Return [x, y] of the center of cell containing provided text 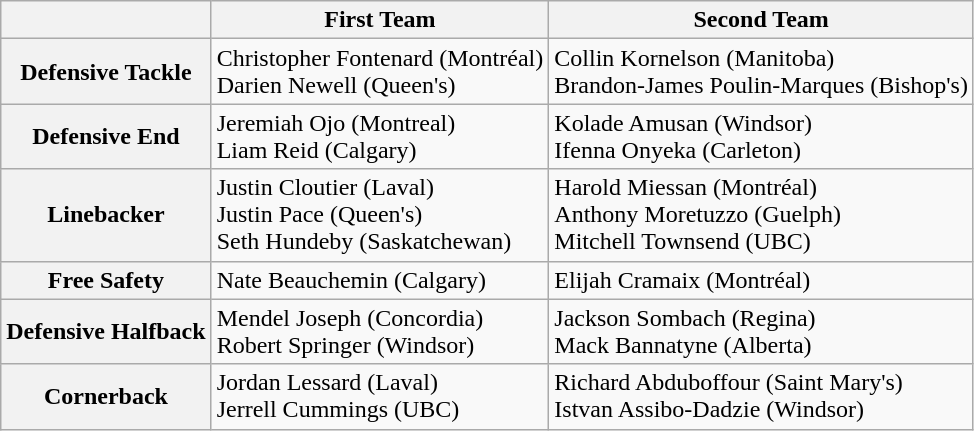
Cornerback [106, 396]
Defensive Halfback [106, 332]
Jordan Lessard (Laval)Jerrell Cummings (UBC) [380, 396]
Linebacker [106, 215]
Defensive Tackle [106, 72]
Elijah Cramaix (Montréal) [762, 280]
First Team [380, 20]
Collin Kornelson (Manitoba)Brandon-James Poulin-Marques (Bishop's) [762, 72]
Christopher Fontenard (Montréal)Darien Newell (Queen's) [380, 72]
Second Team [762, 20]
Harold Miessan (Montréal)Anthony Moretuzzo (Guelph)Mitchell Townsend (UBC) [762, 215]
Richard Abduboffour (Saint Mary's)Istvan Assibo-Dadzie (Windsor) [762, 396]
Nate Beauchemin (Calgary) [380, 280]
Free Safety [106, 280]
Justin Cloutier (Laval)Justin Pace (Queen's)Seth Hundeby (Saskatchewan) [380, 215]
Jeremiah Ojo (Montreal)Liam Reid (Calgary) [380, 136]
Defensive End [106, 136]
Jackson Sombach (Regina)Mack Bannatyne (Alberta) [762, 332]
Mendel Joseph (Concordia)Robert Springer (Windsor) [380, 332]
Kolade Amusan (Windsor)Ifenna Onyeka (Carleton) [762, 136]
